Detect which cell encompasses the target text, then output its (X, Y) center coordinate. 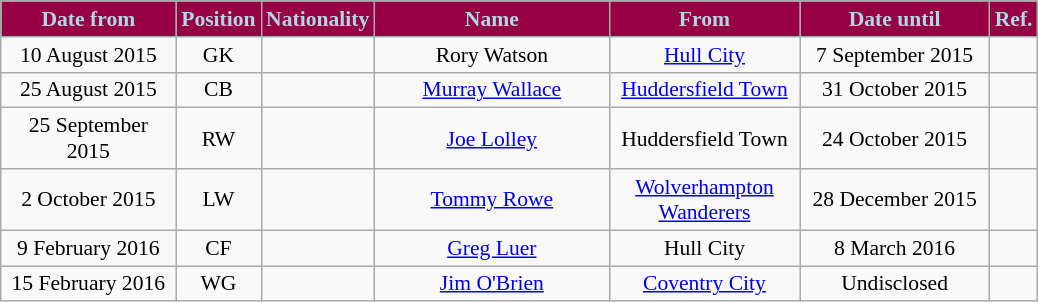
10 August 2015 (88, 55)
25 September 2015 (88, 138)
From (704, 19)
15 February 2016 (88, 284)
CF (218, 248)
Ref. (1014, 19)
7 September 2015 (895, 55)
Undisclosed (895, 284)
24 October 2015 (895, 138)
Wolverhampton Wanderers (704, 200)
Name (492, 19)
Rory Watson (492, 55)
Nationality (318, 19)
2 October 2015 (88, 200)
9 February 2016 (88, 248)
RW (218, 138)
Joe Lolley (492, 138)
Greg Luer (492, 248)
Jim O'Brien (492, 284)
Position (218, 19)
Murray Wallace (492, 90)
31 October 2015 (895, 90)
WG (218, 284)
Coventry City (704, 284)
28 December 2015 (895, 200)
LW (218, 200)
Date until (895, 19)
25 August 2015 (88, 90)
GK (218, 55)
CB (218, 90)
Date from (88, 19)
8 March 2016 (895, 248)
Tommy Rowe (492, 200)
